Pinpoint the cell where the given text exists, returning its (X, Y) midpoint coordinate. 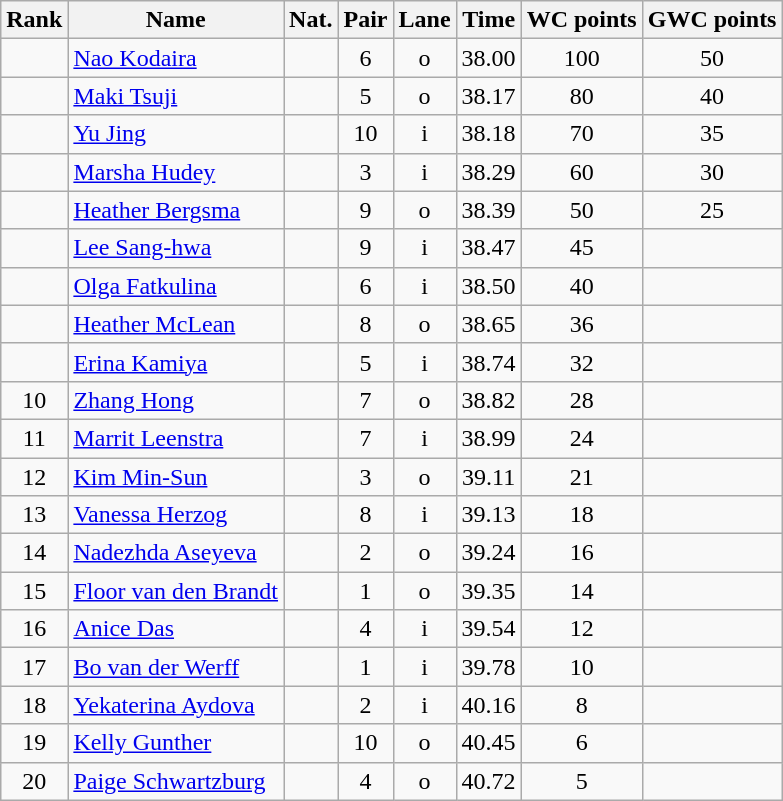
Olga Fatkulina (176, 286)
24 (582, 438)
Heather Bergsma (176, 210)
Time (488, 20)
Yu Jing (176, 134)
45 (582, 248)
WC points (582, 20)
38.65 (488, 324)
Kim Min-Sun (176, 477)
15 (34, 591)
100 (582, 58)
38.74 (488, 362)
38.00 (488, 58)
36 (582, 324)
39.11 (488, 477)
32 (582, 362)
38.50 (488, 286)
Paige Schwartzburg (176, 781)
39.13 (488, 515)
39.54 (488, 629)
Marsha Hudey (176, 172)
Pair (366, 20)
Floor van den Brandt (176, 591)
20 (34, 781)
Name (176, 20)
40.72 (488, 781)
21 (582, 477)
40.45 (488, 743)
Erina Kamiya (176, 362)
38.17 (488, 96)
39.24 (488, 553)
28 (582, 400)
Lane (424, 20)
38.82 (488, 400)
38.47 (488, 248)
38.39 (488, 210)
Rank (34, 20)
38.99 (488, 438)
38.18 (488, 134)
Vanessa Herzog (176, 515)
Nadezhda Aseyeva (176, 553)
Nao Kodaira (176, 58)
30 (712, 172)
Bo van der Werff (176, 667)
Heather McLean (176, 324)
40.16 (488, 705)
11 (34, 438)
Anice Das (176, 629)
70 (582, 134)
39.35 (488, 591)
38.29 (488, 172)
Maki Tsuji (176, 96)
Zhang Hong (176, 400)
Kelly Gunther (176, 743)
Marrit Leenstra (176, 438)
13 (34, 515)
39.78 (488, 667)
Nat. (311, 20)
19 (34, 743)
Lee Sang-hwa (176, 248)
17 (34, 667)
60 (582, 172)
35 (712, 134)
80 (582, 96)
GWC points (712, 20)
Yekaterina Aydova (176, 705)
25 (712, 210)
